Detect which cell encompasses the target text, then output its (x, y) center coordinate. 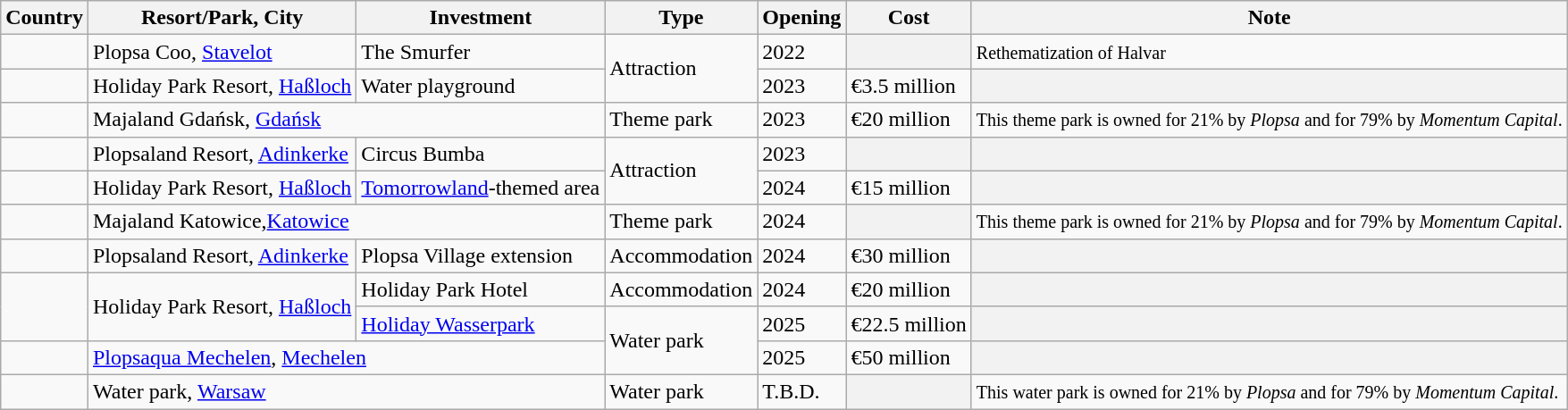
€15 million (909, 188)
Note (1269, 18)
Plopsa Coo, Stavelot (222, 52)
Holiday Park Hotel (481, 289)
T.B.D. (802, 391)
Plopsa Village extension (481, 255)
Country (45, 18)
€22.5 million (909, 323)
Plopsaqua Mechelen, Mechelen (346, 357)
Majaland Gdańsk, Gdańsk (346, 120)
Resort/Park, City (222, 18)
Majaland Katowice,Katowice (346, 222)
Tomorrowland-themed area (481, 188)
Rethematization of Halvar (1269, 52)
Water park, Warsaw (346, 391)
Water playground (481, 86)
Circus Bumba (481, 154)
€30 million (909, 255)
This water park is owned for 21% by Plopsa and for 79% by Momentum Capital. (1269, 391)
The Smurfer (481, 52)
Investment (481, 18)
Type (681, 18)
2022 (802, 52)
€50 million (909, 357)
€3.5 million (909, 86)
Opening (802, 18)
Holiday Wasserpark (481, 323)
Cost (909, 18)
